Find where the given text appears and provide that cell's center as [X, Y] coordinate. 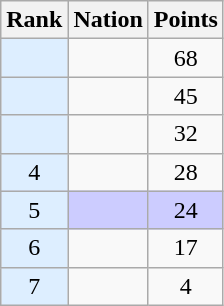
Nation [108, 20]
Points [186, 20]
17 [186, 248]
Rank [34, 20]
32 [186, 134]
7 [34, 286]
28 [186, 172]
45 [186, 96]
5 [34, 210]
68 [186, 58]
6 [34, 248]
24 [186, 210]
